Capture the cell that displays the provided text and extract its [x, y] central coordinate. 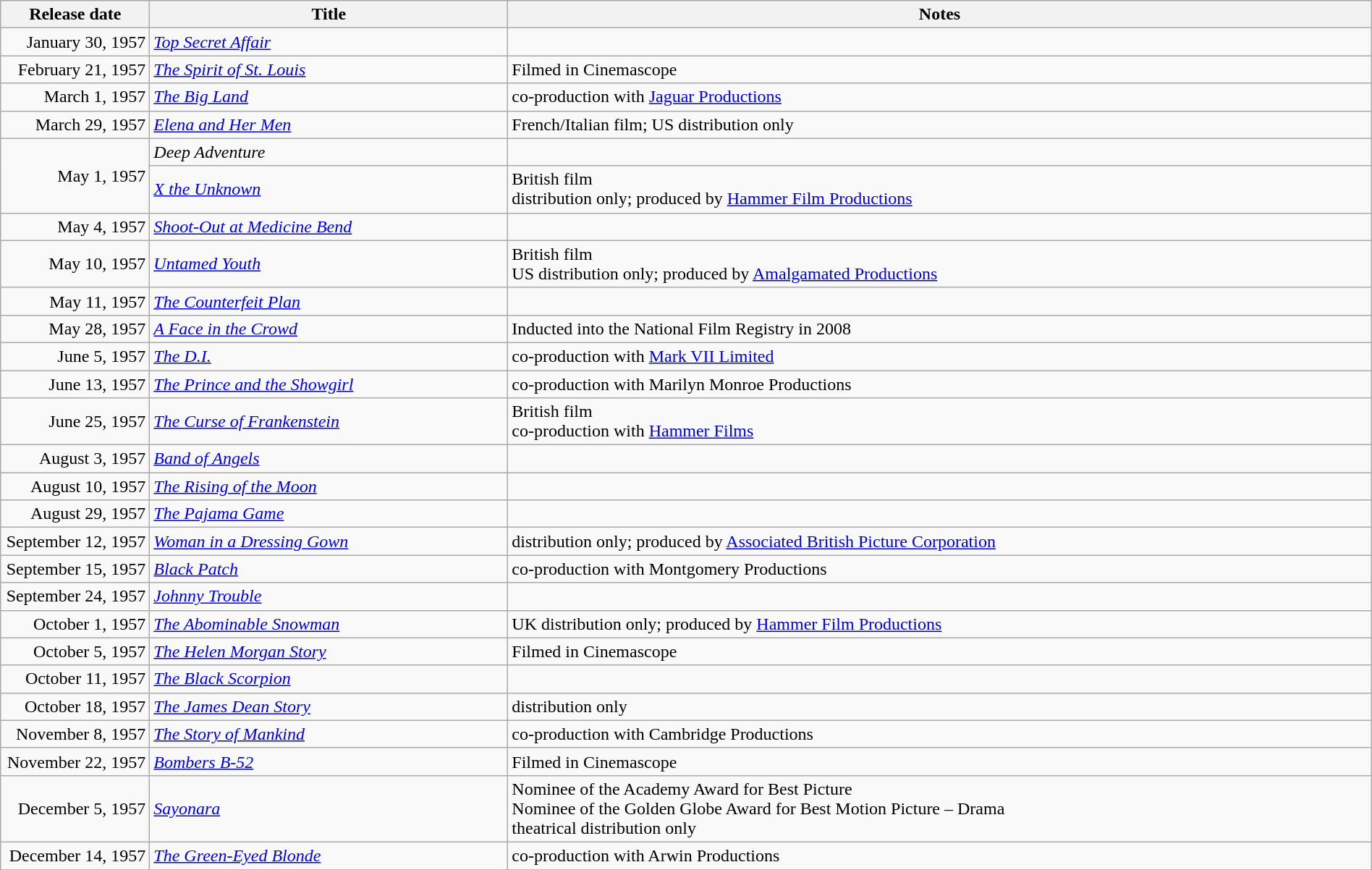
March 1, 1957 [75, 97]
June 5, 1957 [75, 356]
The Green-Eyed Blonde [329, 856]
Inducted into the National Film Registry in 2008 [939, 329]
June 13, 1957 [75, 384]
British filmUS distribution only; produced by Amalgamated Productions [939, 263]
October 18, 1957 [75, 706]
co-production with Marilyn Monroe Productions [939, 384]
The James Dean Story [329, 706]
co-production with Cambridge Productions [939, 734]
The Black Scorpion [329, 679]
Deep Adventure [329, 152]
Untamed Youth [329, 263]
November 22, 1957 [75, 761]
The Big Land [329, 97]
May 1, 1957 [75, 175]
November 8, 1957 [75, 734]
Woman in a Dressing Gown [329, 541]
The Rising of the Moon [329, 486]
The Counterfeit Plan [329, 301]
October 1, 1957 [75, 624]
Shoot-Out at Medicine Bend [329, 227]
X the Unknown [329, 190]
The Helen Morgan Story [329, 651]
French/Italian film; US distribution only [939, 124]
The Prince and the Showgirl [329, 384]
distribution only [939, 706]
May 4, 1957 [75, 227]
October 11, 1957 [75, 679]
May 28, 1957 [75, 329]
co-production with Montgomery Productions [939, 569]
The D.I. [329, 356]
October 5, 1957 [75, 651]
Elena and Her Men [329, 124]
Johnny Trouble [329, 596]
The Pajama Game [329, 514]
Notes [939, 14]
A Face in the Crowd [329, 329]
May 11, 1957 [75, 301]
co-production with Jaguar Productions [939, 97]
Band of Angels [329, 459]
June 25, 1957 [75, 421]
Black Patch [329, 569]
March 29, 1957 [75, 124]
December 5, 1957 [75, 808]
co-production with Mark VII Limited [939, 356]
January 30, 1957 [75, 42]
British filmdistribution only; produced by Hammer Film Productions [939, 190]
The Abominable Snowman [329, 624]
UK distribution only; produced by Hammer Film Productions [939, 624]
September 12, 1957 [75, 541]
September 15, 1957 [75, 569]
The Curse of Frankenstein [329, 421]
British filmco-production with Hammer Films [939, 421]
Title [329, 14]
The Story of Mankind [329, 734]
Nominee of the Academy Award for Best PictureNominee of the Golden Globe Award for Best Motion Picture – Dramatheatrical distribution only [939, 808]
distribution only; produced by Associated British Picture Corporation [939, 541]
Sayonara [329, 808]
August 3, 1957 [75, 459]
December 14, 1957 [75, 856]
September 24, 1957 [75, 596]
co-production with Arwin Productions [939, 856]
August 29, 1957 [75, 514]
August 10, 1957 [75, 486]
Bombers B-52 [329, 761]
May 10, 1957 [75, 263]
February 21, 1957 [75, 69]
Top Secret Affair [329, 42]
Release date [75, 14]
The Spirit of St. Louis [329, 69]
